Locate the cell with the specified text and output its [x, y] center coordinate. 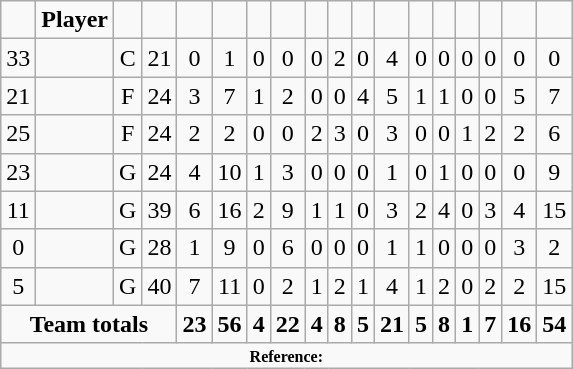
Player [75, 20]
22 [288, 324]
40 [160, 286]
C [128, 58]
39 [160, 210]
Reference: [286, 355]
Team totals [89, 324]
33 [18, 58]
10 [230, 172]
28 [160, 248]
25 [18, 134]
56 [230, 324]
54 [554, 324]
